Detect which cell encompasses the target text, then output its (X, Y) center coordinate. 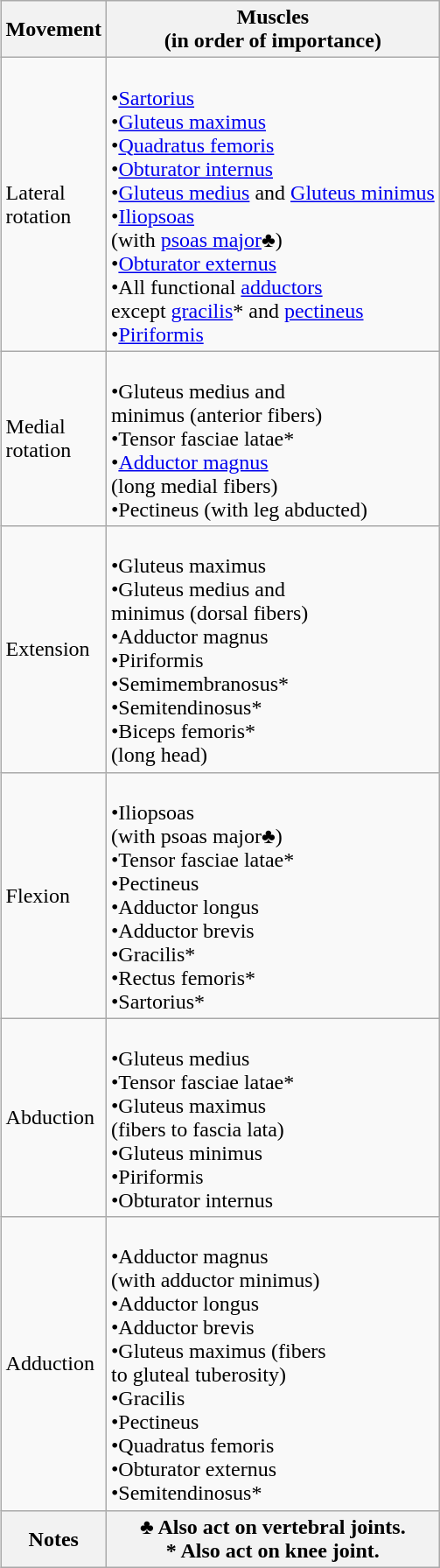
Flexion (53, 895)
•Iliopsoas(with psoas major♣)•Tensor fasciae latae*•Pectineus•Adductor longus•Adductor brevis•Gracilis*•Rectus femoris*•Sartorius* (273, 895)
•Gluteus medius andminimus (anterior fibers)•Tensor fasciae latae*•Adductor magnus(long medial fibers)•Pectineus (with leg abducted) (273, 439)
♣ Also act on vertebral joints. * Also act on knee joint. (273, 1539)
Medialrotation (53, 439)
Lateralrotation (53, 205)
Muscles(in order of importance) (273, 30)
•Gluteus medius•Tensor fasciae latae*•Gluteus maximus(fibers to fascia lata)•Gluteus minimus•Piriformis•Obturator internus (273, 1117)
Extension (53, 650)
Movement (53, 30)
Adduction (53, 1364)
•Gluteus maximus•Gluteus medius andminimus (dorsal fibers)•Adductor magnus•Piriformis•Semimembranosus*•Semitendinosus*•Biceps femoris*(long head) (273, 650)
Abduction (53, 1117)
Notes (53, 1539)
